Search for the cell housing the specified text and yield its (X, Y) center coordinate. 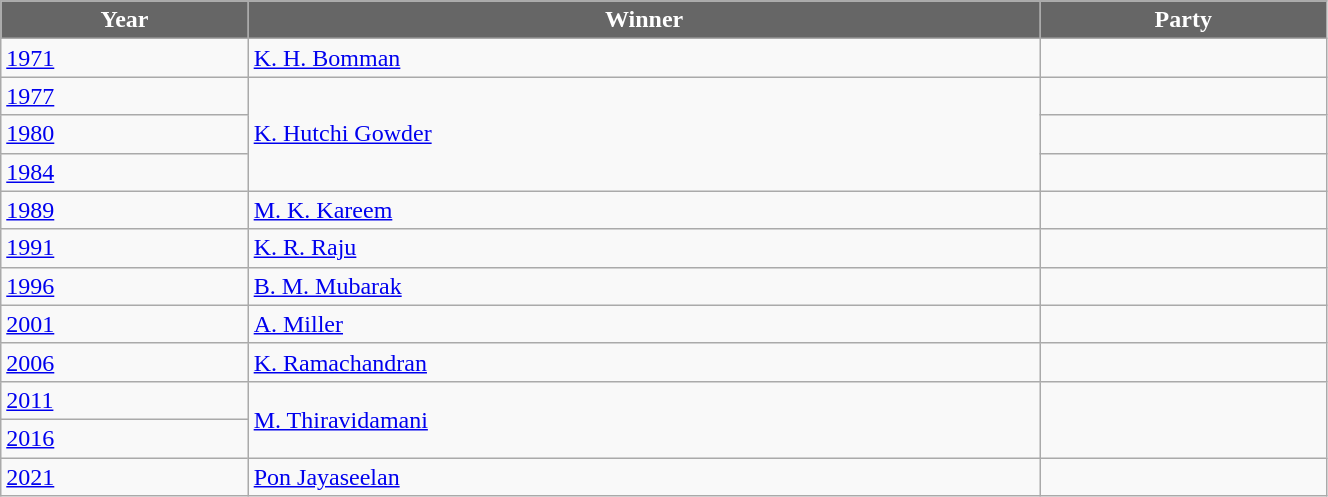
1996 (124, 286)
Pon Jayaseelan (644, 477)
2006 (124, 362)
2011 (124, 400)
1977 (124, 96)
2021 (124, 477)
A. Miller (644, 324)
Party (1183, 20)
B. M. Mubarak (644, 286)
K. H. Bomman (644, 58)
2001 (124, 324)
1971 (124, 58)
K. Hutchi Gowder (644, 134)
1980 (124, 134)
Winner (644, 20)
2016 (124, 438)
M. K. Kareem (644, 210)
1984 (124, 172)
K. R. Raju (644, 248)
Year (124, 20)
1989 (124, 210)
K. Ramachandran (644, 362)
1991 (124, 248)
M. Thiravidamani (644, 419)
